Detect which cell encompasses the target text, then output its (X, Y) center coordinate. 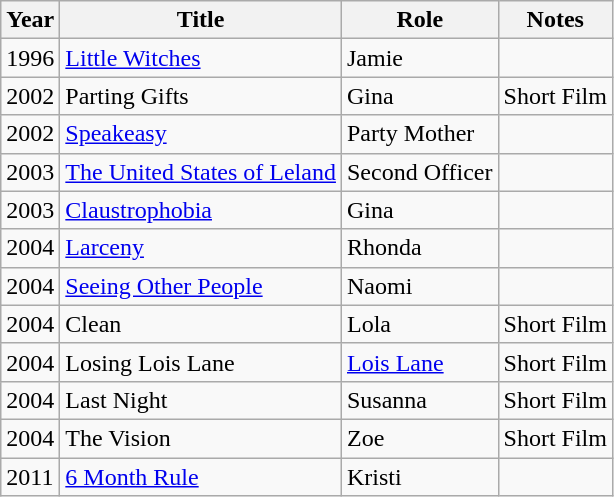
Year (30, 20)
Losing Lois Lane (201, 362)
Naomi (420, 286)
Susanna (420, 400)
Parting Gifts (201, 96)
Clean (201, 324)
Kristi (420, 477)
The Vision (201, 438)
Rhonda (420, 248)
Party Mother (420, 134)
Jamie (420, 58)
1996 (30, 58)
Zoe (420, 438)
Second Officer (420, 172)
Lola (420, 324)
Speakeasy (201, 134)
Larceny (201, 248)
The United States of Leland (201, 172)
Little Witches (201, 58)
2011 (30, 477)
Title (201, 20)
Notes (555, 20)
Role (420, 20)
6 Month Rule (201, 477)
Claustrophobia (201, 210)
Lois Lane (420, 362)
Seeing Other People (201, 286)
Last Night (201, 400)
